Determine the [x, y] coordinate at the center of the cell enclosing the given text.  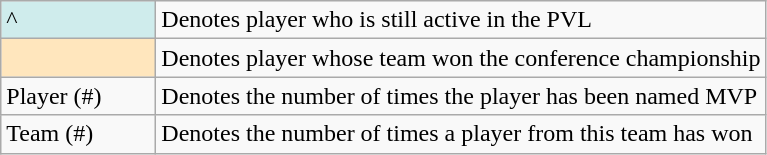
Denotes player who is still active in the PVL [461, 20]
Player (#) [78, 96]
Denotes player whose team won the conference championship [461, 58]
^ [78, 20]
Denotes the number of times the player has been named MVP [461, 96]
Team (#) [78, 134]
Denotes the number of times a player from this team has won [461, 134]
